Extract the [X, Y] coordinate from the center of the cell holding the provided text.  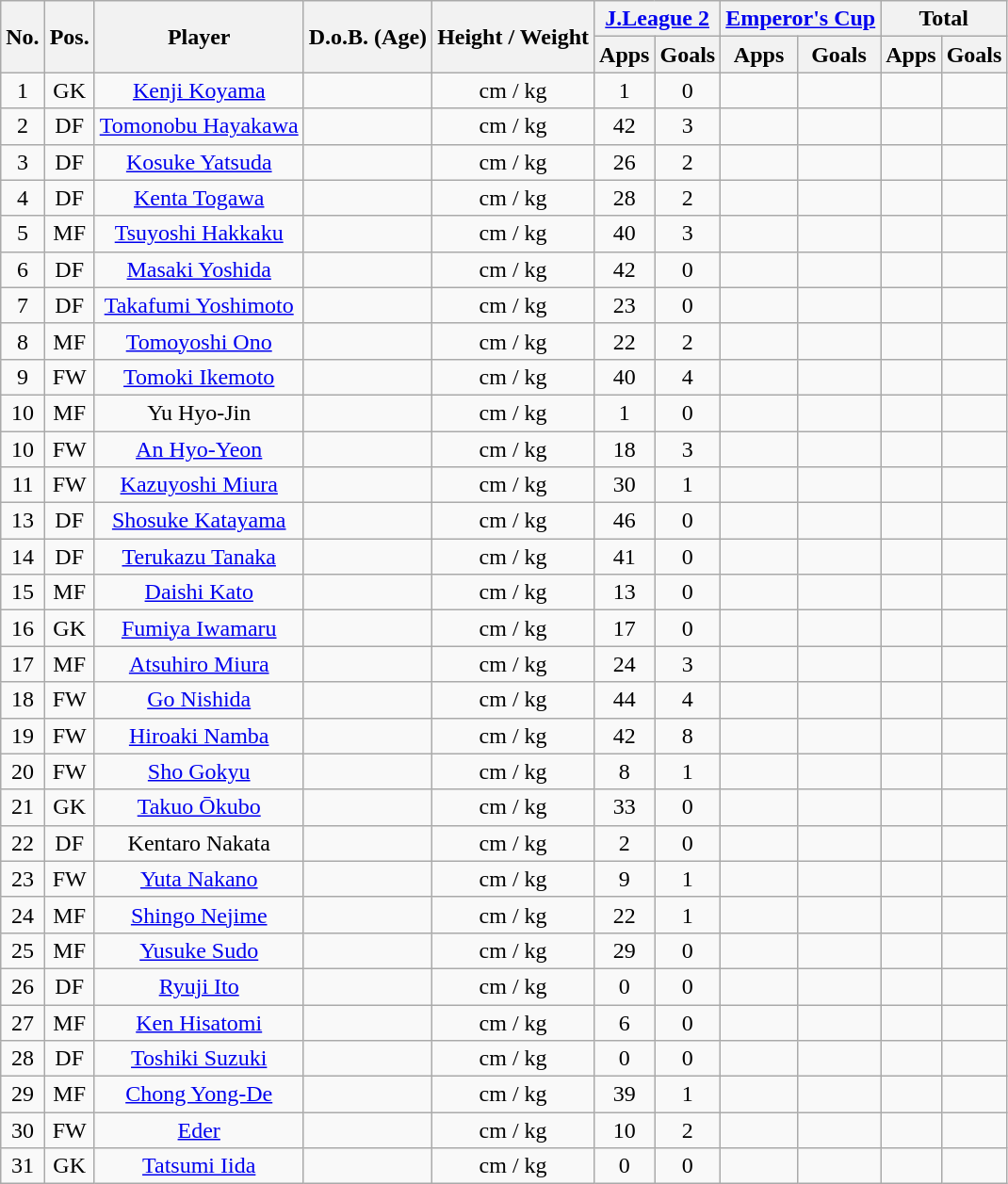
Shosuke Katayama [199, 521]
Takafumi Yoshimoto [199, 305]
33 [625, 807]
Tsuyoshi Hakkaku [199, 234]
Go Nishida [199, 700]
Takuo Ōkubo [199, 807]
Kenta Togawa [199, 198]
Kenji Koyama [199, 90]
Pos. [70, 37]
41 [625, 557]
Sho Gokyu [199, 771]
No. [23, 37]
Tatsumi Iida [199, 1166]
Terukazu Tanaka [199, 557]
J.League 2 [658, 19]
21 [23, 807]
15 [23, 592]
Fumiya Iwamaru [199, 628]
Emperor's Cup [801, 19]
44 [625, 700]
An Hyo-Yeon [199, 449]
39 [625, 1095]
19 [23, 736]
Kazuyoshi Miura [199, 485]
Eder [199, 1130]
25 [23, 950]
31 [23, 1166]
Kentaro Nakata [199, 843]
Atsuhiro Miura [199, 664]
Toshiki Suzuki [199, 1059]
Yu Hyo-Jin [199, 413]
Yusuke Sudo [199, 950]
7 [23, 305]
Tomoyoshi Ono [199, 341]
Height / Weight [513, 37]
27 [23, 1022]
Masaki Yoshida [199, 269]
Daishi Kato [199, 592]
14 [23, 557]
Tomonobu Hayakawa [199, 126]
Yuta Nakano [199, 879]
46 [625, 521]
Shingo Nejime [199, 915]
Ryuji Ito [199, 986]
Ken Hisatomi [199, 1022]
Chong Yong-De [199, 1095]
Total [944, 19]
D.o.B. (Age) [367, 37]
Tomoki Ikemoto [199, 377]
16 [23, 628]
Player [199, 37]
11 [23, 485]
Hiroaki Namba [199, 736]
Kosuke Yatsuda [199, 162]
5 [23, 234]
20 [23, 771]
